Search for the cell housing the specified text and yield its (X, Y) center coordinate. 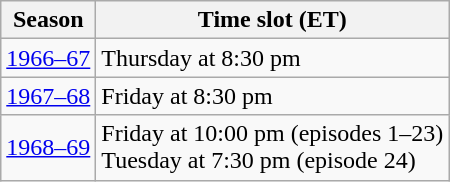
Friday at 8:30 pm (272, 96)
1968–69 (48, 148)
Thursday at 8:30 pm (272, 58)
1966–67 (48, 58)
1967–68 (48, 96)
Season (48, 20)
Time slot (ET) (272, 20)
Friday at 10:00 pm (episodes 1–23)Tuesday at 7:30 pm (episode 24) (272, 148)
